Output the (x, y) coordinate of the center of the cell containing the given text.  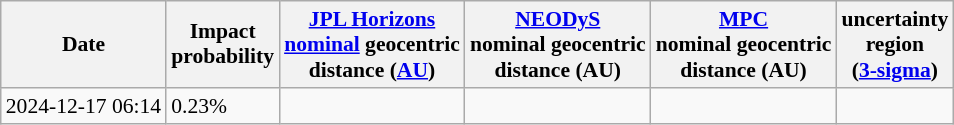
Impactprobability (222, 44)
Date (84, 44)
uncertaintyregion(3-sigma) (894, 44)
2024-12-17 06:14 (84, 106)
NEODySnominal geocentricdistance (AU) (558, 44)
MPCnominal geocentricdistance (AU) (744, 44)
JPL Horizonsnominal geocentricdistance (AU) (372, 44)
0.23% (222, 106)
